Pinpoint the cell where the given text exists, returning its (X, Y) midpoint coordinate. 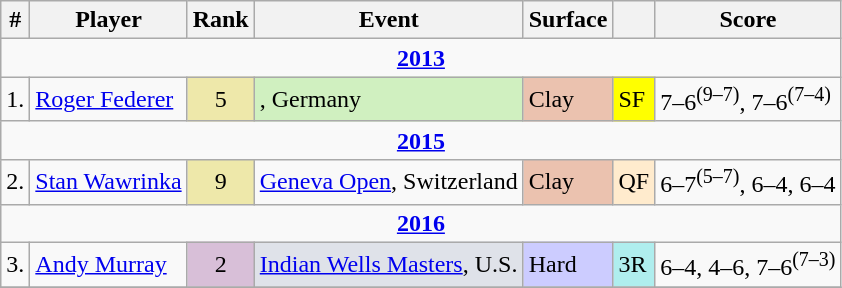
Geneva Open, Switzerland (388, 182)
2013 (421, 58)
Rank (220, 20)
1. (16, 100)
2015 (421, 140)
3R (634, 264)
2016 (421, 223)
Player (108, 20)
2 (220, 264)
3. (16, 264)
Score (748, 20)
2. (16, 182)
Hard (568, 264)
6–7(5–7), 6–4, 6–4 (748, 182)
7–6(9–7), 7–6(7–4) (748, 100)
QF (634, 182)
# (16, 20)
Surface (568, 20)
Andy Murray (108, 264)
, Germany (388, 100)
Event (388, 20)
SF (634, 100)
6–4, 4–6, 7–6(7–3) (748, 264)
Roger Federer (108, 100)
Indian Wells Masters, U.S. (388, 264)
9 (220, 182)
5 (220, 100)
Stan Wawrinka (108, 182)
